Locate the cell with the specified text and output its [x, y] center coordinate. 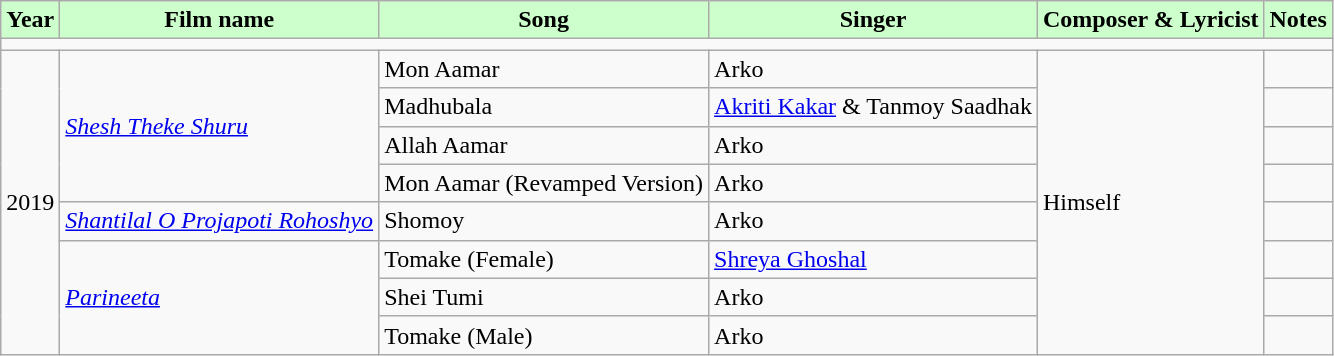
Shesh Theke Shuru [220, 126]
Shreya Ghoshal [874, 259]
Singer [874, 20]
Tomake (Male) [544, 335]
Shei Tumi [544, 297]
Akriti Kakar & Tanmoy Saadhak [874, 107]
Notes [1298, 20]
Mon Aamar (Revamped Version) [544, 183]
Allah Aamar [544, 145]
Composer & Lyricist [1150, 20]
Film name [220, 20]
Year [30, 20]
Parineeta [220, 297]
Shantilal O Projapoti Rohoshyo [220, 221]
Song [544, 20]
2019 [30, 202]
Himself [1150, 202]
Mon Aamar [544, 69]
Shomoy [544, 221]
Madhubala [544, 107]
Tomake (Female) [544, 259]
